Locate the cell with the specified text and output its (x, y) center coordinate. 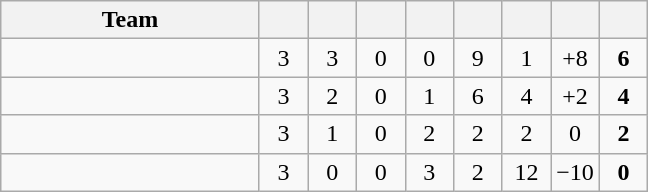
12 (526, 172)
+8 (576, 58)
Team (130, 20)
−10 (576, 172)
+2 (576, 96)
9 (478, 58)
